Provide the [X, Y] coordinate of the cell's center where the given text is located.  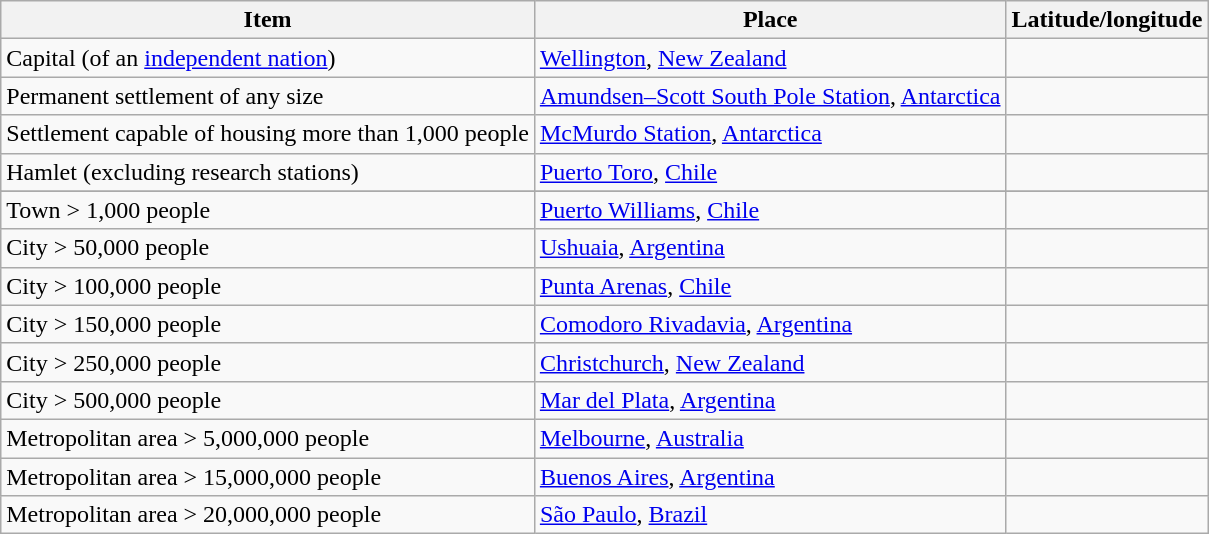
McMurdo Station, Antarctica [770, 134]
City > 100,000 people [268, 286]
São Paulo, Brazil [770, 515]
City > 250,000 people [268, 362]
Place [770, 20]
City > 150,000 people [268, 324]
City > 500,000 people [268, 400]
Latitude/longitude [1107, 20]
Wellington, New Zealand [770, 58]
Puerto Williams, Chile [770, 210]
Metropolitan area > 20,000,000 people [268, 515]
Mar del Plata, Argentina [770, 400]
Item [268, 20]
City > 50,000 people [268, 248]
Settlement capable of housing more than 1,000 people [268, 134]
Ushuaia, Argentina [770, 248]
Permanent settlement of any size [268, 96]
Christchurch, New Zealand [770, 362]
Punta Arenas, Chile [770, 286]
Amundsen–Scott South Pole Station, Antarctica [770, 96]
Puerto Toro, Chile [770, 172]
Metropolitan area > 5,000,000 people [268, 438]
Buenos Aires, Argentina [770, 477]
Capital (of an independent nation) [268, 58]
Comodoro Rivadavia, Argentina [770, 324]
Melbourne, Australia [770, 438]
Town > 1,000 people [268, 210]
Hamlet (excluding research stations) [268, 172]
Metropolitan area > 15,000,000 people [268, 477]
